Capture the cell that displays the provided text and extract its (X, Y) central coordinate. 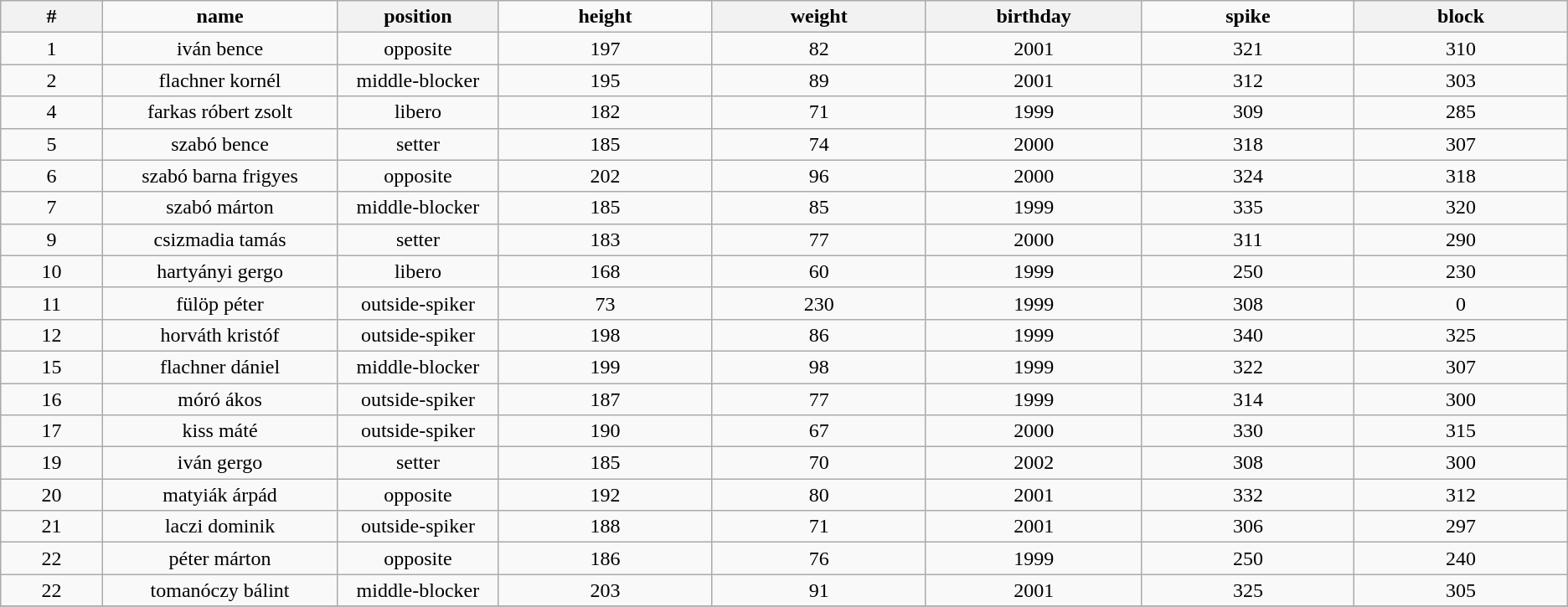
12 (52, 335)
5 (52, 144)
335 (1248, 208)
9 (52, 239)
195 (605, 80)
86 (819, 335)
240 (1461, 558)
block (1461, 17)
198 (605, 335)
309 (1248, 112)
farkas róbert zsolt (219, 112)
19 (52, 463)
tomanóczy bálint (219, 590)
21 (52, 527)
168 (605, 271)
16 (52, 399)
iván gergo (219, 463)
192 (605, 495)
324 (1248, 176)
17 (52, 431)
73 (605, 303)
móró ákos (219, 399)
74 (819, 144)
306 (1248, 527)
96 (819, 176)
310 (1461, 49)
297 (1461, 527)
iván bence (219, 49)
15 (52, 367)
70 (819, 463)
85 (819, 208)
0 (1461, 303)
80 (819, 495)
199 (605, 367)
285 (1461, 112)
szabó márton (219, 208)
314 (1248, 399)
315 (1461, 431)
10 (52, 271)
péter márton (219, 558)
98 (819, 367)
weight (819, 17)
hartyányi gergo (219, 271)
91 (819, 590)
position (418, 17)
horváth kristóf (219, 335)
186 (605, 558)
188 (605, 527)
spike (1248, 17)
flachner dániel (219, 367)
szabó barna frigyes (219, 176)
89 (819, 80)
340 (1248, 335)
60 (819, 271)
305 (1461, 590)
2002 (1034, 463)
11 (52, 303)
4 (52, 112)
311 (1248, 239)
203 (605, 590)
321 (1248, 49)
82 (819, 49)
320 (1461, 208)
20 (52, 495)
7 (52, 208)
birthday (1034, 17)
290 (1461, 239)
6 (52, 176)
height (605, 17)
330 (1248, 431)
csizmadia tamás (219, 239)
1 (52, 49)
332 (1248, 495)
name (219, 17)
laczi dominik (219, 527)
kiss máté (219, 431)
183 (605, 239)
67 (819, 431)
flachner kornél (219, 80)
76 (819, 558)
202 (605, 176)
187 (605, 399)
2 (52, 80)
182 (605, 112)
# (52, 17)
303 (1461, 80)
fülöp péter (219, 303)
szabó bence (219, 144)
matyiák árpád (219, 495)
190 (605, 431)
322 (1248, 367)
197 (605, 49)
